Return the (x, y) coordinate for the center point of the cell that contains the specified text.  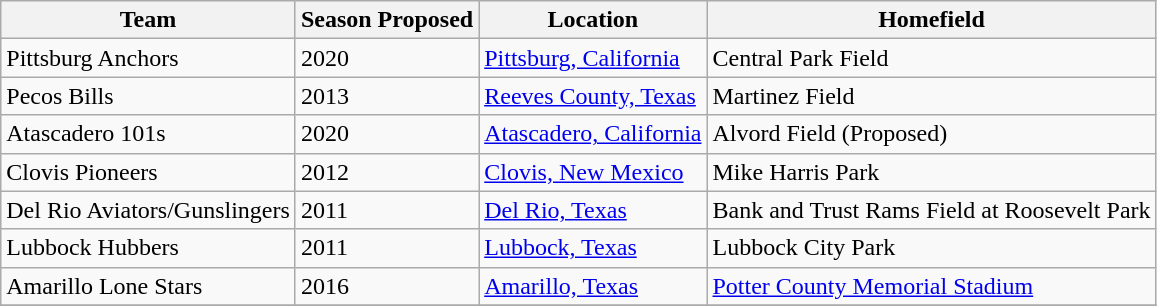
Clovis, New Mexico (593, 172)
Mike Harris Park (932, 172)
Del Rio Aviators/Gunslingers (148, 210)
Lubbock Hubbers (148, 248)
Martinez Field (932, 96)
2013 (386, 96)
Lubbock, Texas (593, 248)
Pecos Bills (148, 96)
Pittsburg Anchors (148, 58)
Atascadero, California (593, 134)
Del Rio, Texas (593, 210)
Lubbock City Park (932, 248)
Alvord Field (Proposed) (932, 134)
Season Proposed (386, 20)
Pittsburg, California (593, 58)
Central Park Field (932, 58)
2016 (386, 286)
Potter County Memorial Stadium (932, 286)
Clovis Pioneers (148, 172)
Amarillo Lone Stars (148, 286)
Bank and Trust Rams Field at Roosevelt Park (932, 210)
Location (593, 20)
2012 (386, 172)
Team (148, 20)
Reeves County, Texas (593, 96)
Atascadero 101s (148, 134)
Amarillo, Texas (593, 286)
Homefield (932, 20)
